From the cell containing the given text, extract its center point as (X, Y) coordinate. 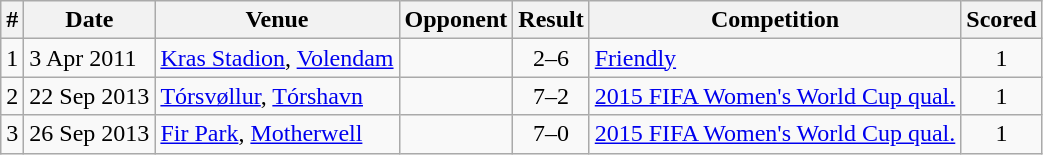
2–6 (551, 58)
3 (12, 134)
Result (551, 20)
Fir Park, Motherwell (277, 134)
Tórsvøllur, Tórshavn (277, 96)
Date (90, 20)
26 Sep 2013 (90, 134)
# (12, 20)
Scored (1002, 20)
2 (12, 96)
7–0 (551, 134)
Kras Stadion, Volendam (277, 58)
Venue (277, 20)
Friendly (775, 58)
Opponent (456, 20)
7–2 (551, 96)
3 Apr 2011 (90, 58)
22 Sep 2013 (90, 96)
Competition (775, 20)
